Provide the [X, Y] coordinate of the cell's center where the given text is located.  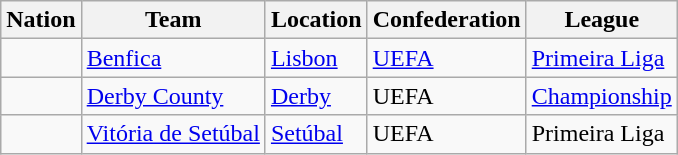
Championship [602, 96]
Lisbon [316, 58]
Setúbal [316, 134]
Nation [41, 20]
Derby County [173, 96]
Vitória de Setúbal [173, 134]
Confederation [446, 20]
Benfica [173, 58]
Derby [316, 96]
Location [316, 20]
Team [173, 20]
League [602, 20]
